Provide the [x, y] coordinate of the cell's center where the given text is located.  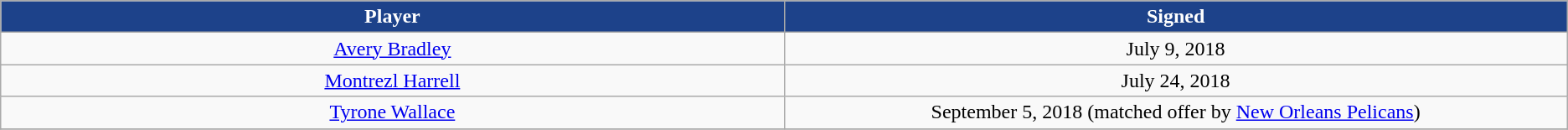
July 9, 2018 [1176, 49]
Signed [1176, 17]
July 24, 2018 [1176, 81]
Avery Bradley [392, 49]
September 5, 2018 (matched offer by New Orleans Pelicans) [1176, 112]
Montrezl Harrell [392, 81]
Player [392, 17]
Tyrone Wallace [392, 112]
